From the cell containing the given text, extract its center point as [x, y] coordinate. 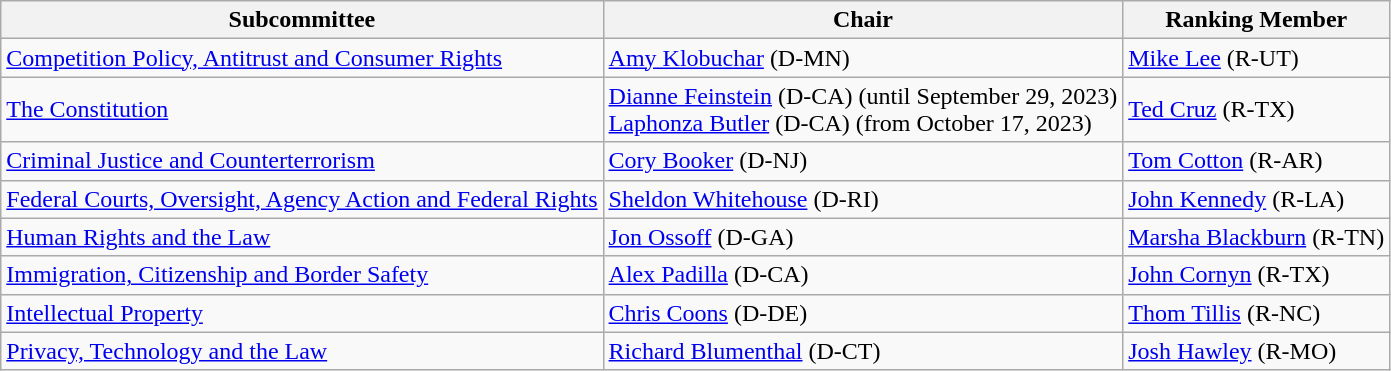
Criminal Justice and Counterterrorism [302, 161]
Richard Blumenthal (D-CT) [863, 351]
Alex Padilla (D-CA) [863, 275]
Subcommittee [302, 20]
Human Rights and the Law [302, 237]
Ted Cruz (R-TX) [1256, 110]
Intellectual Property [302, 313]
Dianne Feinstein (D-CA) (until September 29, 2023)Laphonza Butler (D-CA) (from October 17, 2023) [863, 110]
Marsha Blackburn (R-TN) [1256, 237]
Competition Policy, Antitrust and Consumer Rights [302, 58]
John Cornyn (R-TX) [1256, 275]
Chair [863, 20]
Amy Klobuchar (D-MN) [863, 58]
Cory Booker (D-NJ) [863, 161]
Ranking Member [1256, 20]
Jon Ossoff (D-GA) [863, 237]
Josh Hawley (R-MO) [1256, 351]
Mike Lee (R-UT) [1256, 58]
John Kennedy (R-LA) [1256, 199]
Chris Coons (D-DE) [863, 313]
Sheldon Whitehouse (D-RI) [863, 199]
Thom Tillis (R-NC) [1256, 313]
Tom Cotton (R-AR) [1256, 161]
Privacy, Technology and the Law [302, 351]
Immigration, Citizenship and Border Safety [302, 275]
Federal Courts, Oversight, Agency Action and Federal Rights [302, 199]
The Constitution [302, 110]
